Locate the cell with the specified text and output its [x, y] center coordinate. 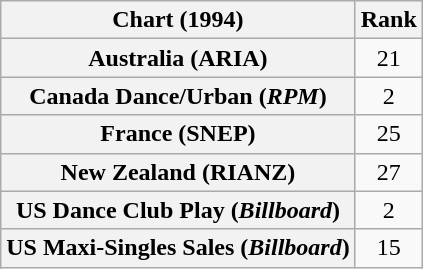
Rank [388, 20]
25 [388, 134]
Australia (ARIA) [178, 58]
New Zealand (RIANZ) [178, 172]
Chart (1994) [178, 20]
France (SNEP) [178, 134]
Canada Dance/Urban (RPM) [178, 96]
US Dance Club Play (Billboard) [178, 210]
15 [388, 248]
27 [388, 172]
21 [388, 58]
US Maxi-Singles Sales (Billboard) [178, 248]
